Detect which cell encompasses the target text, then output its (x, y) center coordinate. 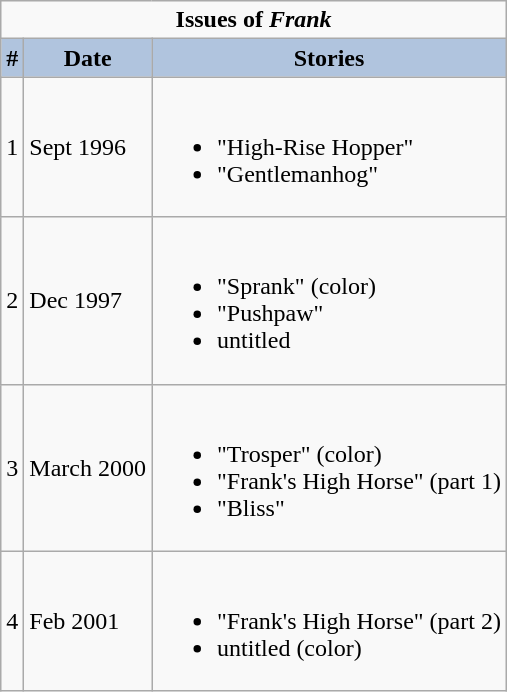
Sept 1996 (88, 147)
Dec 1997 (88, 300)
"Trosper" (color)"Frank's High Horse" (part 1)"Bliss" (330, 468)
"High-Rise Hopper""Gentlemanhog" (330, 147)
# (12, 58)
Date (88, 58)
2 (12, 300)
Issues of Frank (254, 20)
March 2000 (88, 468)
"Frank's High Horse" (part 2)untitled (color) (330, 621)
3 (12, 468)
1 (12, 147)
Stories (330, 58)
4 (12, 621)
Feb 2001 (88, 621)
"Sprank" (color)"Pushpaw"untitled (330, 300)
